Scan for the cell matching the given text and deliver its [X, Y] coordinate at center. 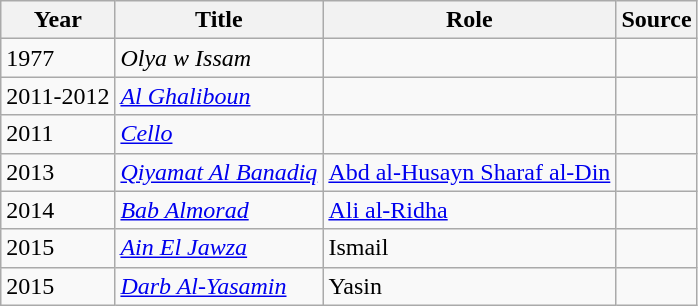
Abd al-Husayn Sharaf al-Din [470, 172]
Al Ghaliboun [219, 96]
Ismail [470, 248]
Qiyamat Al Banadiq [219, 172]
Darb Al-Yasamin [219, 286]
Title [219, 20]
2013 [58, 172]
Bab Almorad [219, 210]
2011-2012 [58, 96]
Yasin [470, 286]
Source [656, 20]
1977 [58, 58]
Role [470, 20]
Ali al-Ridha [470, 210]
Year [58, 20]
Ain El Jawza [219, 248]
Cello [219, 134]
2011 [58, 134]
Olya w Issam [219, 58]
2014 [58, 210]
